Capture the cell that displays the provided text and extract its (X, Y) central coordinate. 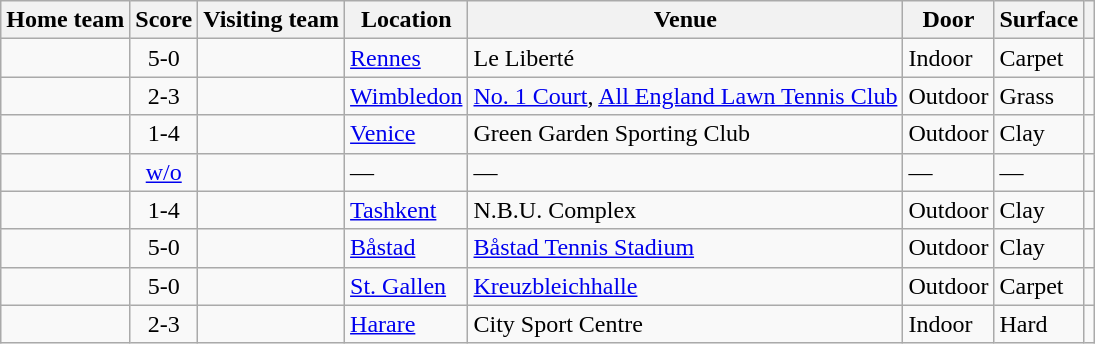
Wimbledon (406, 96)
Surface (1039, 20)
Home team (66, 20)
Le Liberté (686, 58)
Venue (686, 20)
Door (948, 20)
Venice (406, 134)
Tashkent (406, 210)
Rennes (406, 58)
Hard (1039, 324)
N.B.U. Complex (686, 210)
Kreuzbleichhalle (686, 286)
Harare (406, 324)
Grass (1039, 96)
No. 1 Court, All England Lawn Tennis Club (686, 96)
Visiting team (272, 20)
Location (406, 20)
Båstad (406, 248)
St. Gallen (406, 286)
Green Garden Sporting Club (686, 134)
Båstad Tennis Stadium (686, 248)
City Sport Centre (686, 324)
w/o (164, 172)
Score (164, 20)
